For the text-containing cell, return its midpoint in (X, Y) coordinate format. 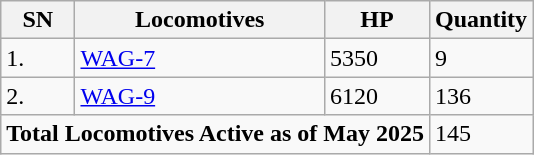
5350 (378, 58)
WAG-7 (200, 58)
136 (482, 96)
6120 (378, 96)
1. (38, 58)
SN (38, 20)
145 (482, 134)
Total Locomotives Active as of May 2025 (216, 134)
HP (378, 20)
9 (482, 58)
2. (38, 96)
Quantity (482, 20)
Locomotives (200, 20)
WAG-9 (200, 96)
